Find where the given text appears and provide that cell's center as [x, y] coordinate. 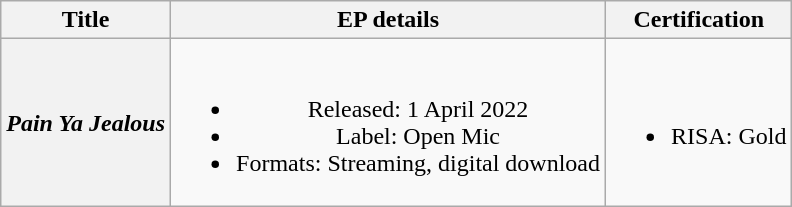
RISA: Gold [699, 122]
Released: 1 April 2022Label: Open MicFormats: Streaming, digital download [388, 122]
Pain Ya Jealous [86, 122]
Title [86, 20]
Certification [699, 20]
EP details [388, 20]
